For the text-containing cell, return its midpoint in [x, y] coordinate format. 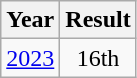
Year [30, 20]
Result [98, 20]
2023 [30, 58]
16th [98, 58]
